Output the [X, Y] coordinate of the center of the cell containing the given text.  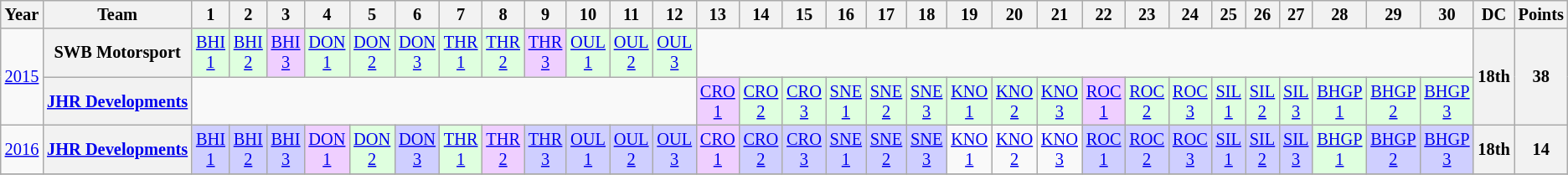
26 [1262, 14]
DC [1493, 14]
18 [926, 14]
15 [804, 14]
24 [1190, 14]
30 [1447, 14]
27 [1296, 14]
Points [1541, 14]
22 [1104, 14]
13 [718, 14]
28 [1339, 14]
38 [1541, 77]
2015 [22, 77]
Team [117, 14]
3 [286, 14]
11 [632, 14]
1 [211, 14]
9 [545, 14]
SWB Motorsport [117, 53]
19 [969, 14]
6 [417, 14]
21 [1060, 14]
2016 [22, 149]
2 [248, 14]
7 [461, 14]
4 [327, 14]
12 [674, 14]
17 [886, 14]
5 [372, 14]
10 [588, 14]
29 [1393, 14]
25 [1229, 14]
16 [846, 14]
8 [503, 14]
Year [22, 14]
20 [1014, 14]
23 [1147, 14]
